Provide the (x, y) coordinate of the cell's center where the given text is located.  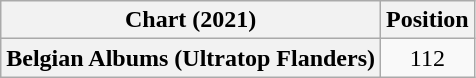
Chart (2021) (191, 20)
112 (428, 58)
Position (428, 20)
Belgian Albums (Ultratop Flanders) (191, 58)
